From the cell containing the given text, extract its center point as [x, y] coordinate. 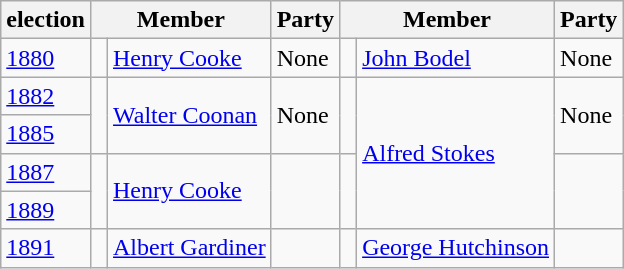
Alfred Stokes [456, 153]
Albert Gardiner [190, 248]
1885 [46, 134]
1889 [46, 210]
George Hutchinson [456, 248]
1882 [46, 96]
Walter Coonan [190, 115]
1891 [46, 248]
election [46, 20]
1887 [46, 172]
1880 [46, 58]
John Bodel [456, 58]
